Return [X, Y] of the center of cell containing provided text 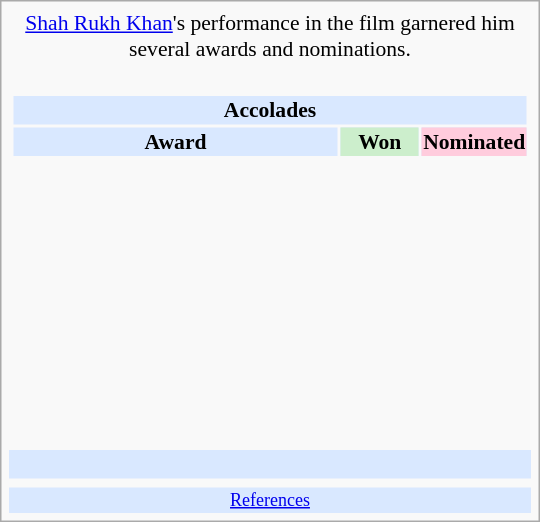
Nominated [474, 141]
Accolades [270, 110]
Won [380, 141]
References [270, 500]
Shah Rukh Khan's performance in the film garnered him several awards and nominations. [270, 36]
Accolades Award Won Nominated [270, 256]
Award [175, 141]
